Find where the given text appears and provide that cell's center as (X, Y) coordinate. 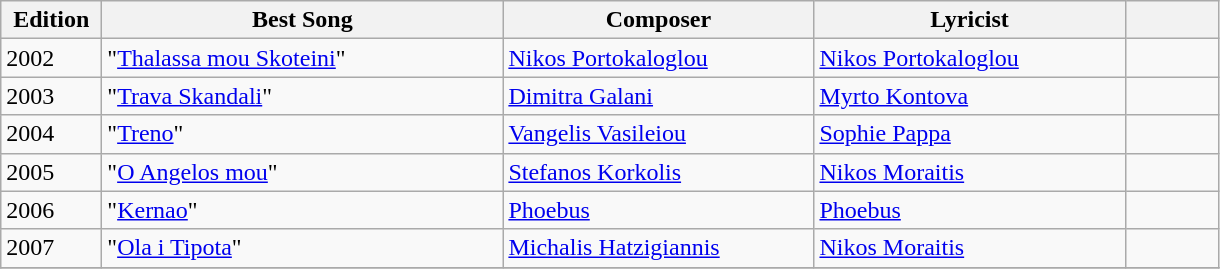
2003 (52, 96)
Best Song (302, 20)
2006 (52, 210)
"Ola i Tipota" (302, 248)
2005 (52, 172)
Stefanos Korkolis (658, 172)
Composer (658, 20)
2002 (52, 58)
"O Angelos mou" (302, 172)
Michalis Hatzigiannis (658, 248)
2007 (52, 248)
"Treno" (302, 134)
Lyricist (970, 20)
"Thalassa mou Skoteini" (302, 58)
2004 (52, 134)
"Kernao" (302, 210)
"Trava Skandali" (302, 96)
Dimitra Galani (658, 96)
Edition (52, 20)
Sophie Pappa (970, 134)
Vangelis Vasileiou (658, 134)
Myrto Kontova (970, 96)
